Capture the cell that displays the provided text and extract its [X, Y] central coordinate. 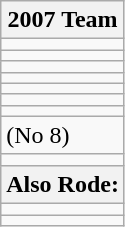
2007 Team [63, 20]
(No 8) [63, 135]
Also Rode: [63, 184]
